Capture the cell that displays the provided text and extract its (X, Y) central coordinate. 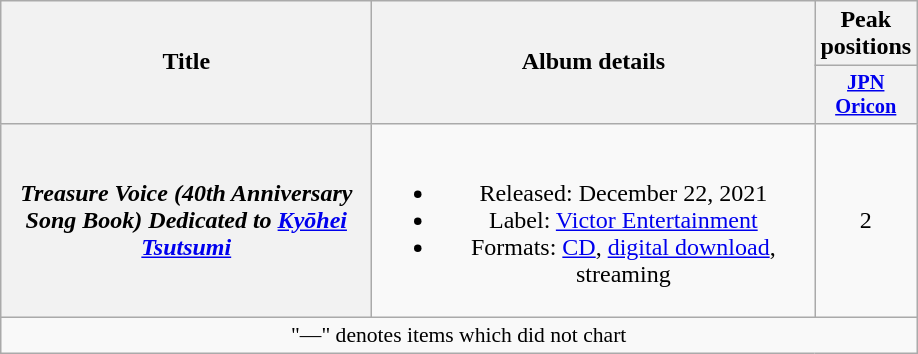
Album details (594, 62)
Released: December 22, 2021Label: Victor EntertainmentFormats: CD, digital download, streaming (594, 220)
Treasure Voice (40th Anniversary Song Book) Dedicated to Kyōhei Tsutsumi (186, 220)
"—" denotes items which did not chart (459, 336)
2 (866, 220)
JPNOricon (866, 95)
Title (186, 62)
Peak positions (866, 34)
